Provide the [X, Y] coordinate of the cell's center where the given text is located.  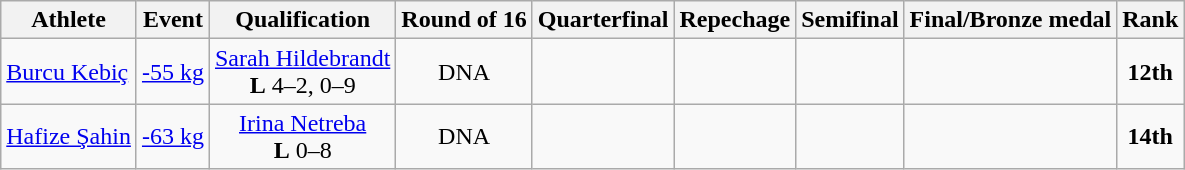
Athlete [69, 20]
Qualification [302, 20]
Sarah HildebrandtL 4–2, 0–9 [302, 72]
Hafize Şahin [69, 136]
Semifinal [850, 20]
Rank [1150, 20]
Repechage [735, 20]
Quarterfinal [603, 20]
-55 kg [172, 72]
Final/Bronze medal [1010, 20]
Burcu Kebiç [69, 72]
Round of 16 [464, 20]
Event [172, 20]
12th [1150, 72]
14th [1150, 136]
-63 kg [172, 136]
Irina NetrebaL 0–8 [302, 136]
